Capture the cell that displays the provided text and extract its [x, y] central coordinate. 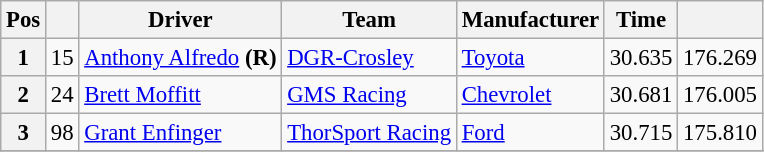
30.715 [640, 133]
GMS Racing [369, 95]
175.810 [720, 133]
Team [369, 20]
DGR-Crosley [369, 58]
Chevrolet [530, 95]
24 [62, 95]
176.269 [720, 58]
Time [640, 20]
Driver [180, 20]
98 [62, 133]
Anthony Alfredo (R) [180, 58]
Manufacturer [530, 20]
30.635 [640, 58]
Brett Moffitt [180, 95]
2 [24, 95]
Toyota [530, 58]
15 [62, 58]
3 [24, 133]
Pos [24, 20]
176.005 [720, 95]
ThorSport Racing [369, 133]
Grant Enfinger [180, 133]
30.681 [640, 95]
Ford [530, 133]
1 [24, 58]
